Return the [x, y] coordinate for the center point of the cell that contains the specified text.  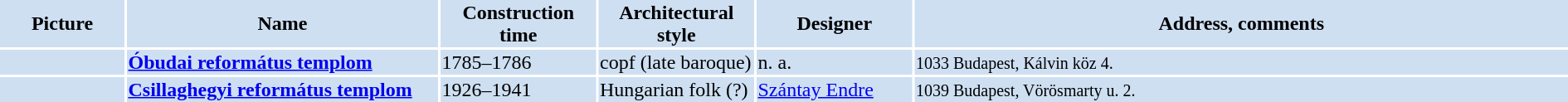
Address, comments [1241, 23]
Construction time [519, 23]
1926–1941 [519, 90]
1785–1786 [519, 62]
Csillaghegyi református templom [282, 90]
1033 Budapest, Kálvin köz 4. [1241, 62]
Szántay Endre [835, 90]
1039 Budapest, Vörösmarty u. 2. [1241, 90]
Hungarian folk (?) [677, 90]
Designer [835, 23]
copf (late baroque) [677, 62]
Name [282, 23]
n. a. [835, 62]
Picture [62, 23]
Óbudai református templom [282, 62]
Architectural style [677, 23]
